For the text-containing cell, return its midpoint in [x, y] coordinate format. 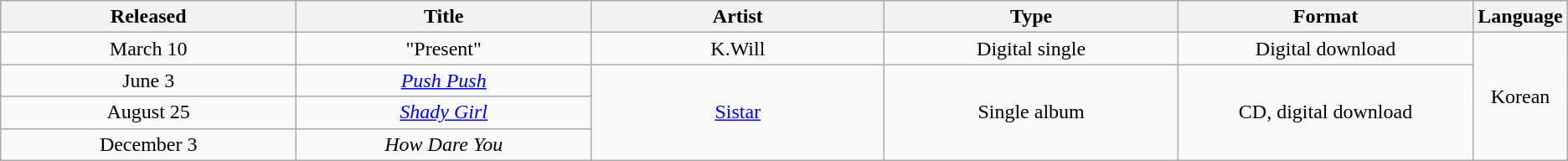
"Present" [444, 49]
March 10 [149, 49]
Digital single [1031, 49]
Released [149, 17]
Korean [1520, 96]
CD, digital download [1325, 112]
K.Will [738, 49]
Format [1325, 17]
June 3 [149, 80]
How Dare You [444, 144]
Language [1520, 17]
Shady Girl [444, 112]
December 3 [149, 144]
Sistar [738, 112]
August 25 [149, 112]
Artist [738, 17]
Type [1031, 17]
Single album [1031, 112]
Digital download [1325, 49]
Push Push [444, 80]
Title [444, 17]
